Detect which cell encompasses the target text, then output its (x, y) center coordinate. 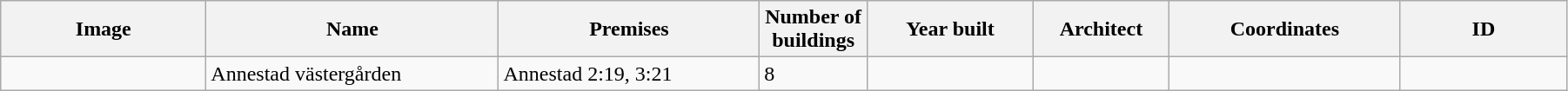
Architect (1101, 29)
Coordinates (1284, 29)
Annestad 2:19, 3:21 (629, 74)
Year built (950, 29)
8 (814, 74)
ID (1483, 29)
Annestad västergården (352, 74)
Image (104, 29)
Number ofbuildings (814, 29)
Name (352, 29)
Premises (629, 29)
